Return the (X, Y) coordinate for the center point of the cell that contains the specified text.  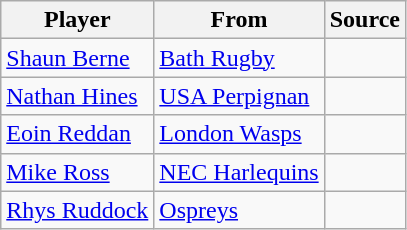
USA Perpignan (239, 96)
Player (78, 20)
Source (364, 20)
London Wasps (239, 134)
Rhys Ruddock (78, 210)
NEC Harlequins (239, 172)
Shaun Berne (78, 58)
Eoin Reddan (78, 134)
Nathan Hines (78, 96)
From (239, 20)
Bath Rugby (239, 58)
Ospreys (239, 210)
Mike Ross (78, 172)
